Return the (X, Y) coordinate for the center point of the cell that contains the specified text.  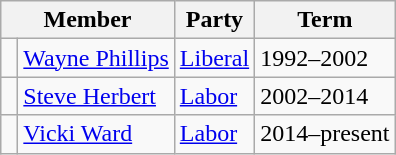
Party (214, 20)
Member (88, 20)
Wayne Phillips (96, 58)
2014–present (325, 134)
Vicki Ward (96, 134)
Liberal (214, 58)
Term (325, 20)
Steve Herbert (96, 96)
1992–2002 (325, 58)
2002–2014 (325, 96)
